Detect which cell encompasses the target text, then output its (x, y) center coordinate. 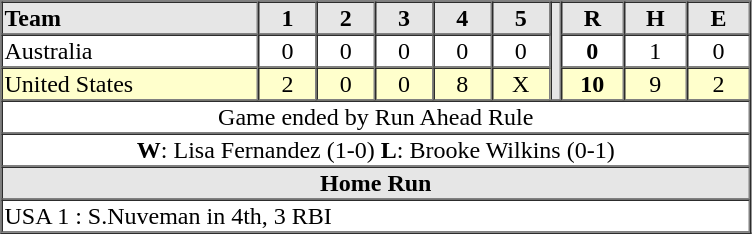
R (592, 18)
Australia (130, 50)
Team (130, 18)
X (521, 84)
H (656, 18)
9 (656, 84)
8 (462, 84)
3 (404, 18)
United States (130, 84)
W: Lisa Fernandez (1-0) L: Brooke Wilkins (0-1) (376, 150)
4 (462, 18)
E (718, 18)
Game ended by Run Ahead Rule (376, 116)
10 (592, 84)
Home Run (376, 182)
5 (521, 18)
USA 1 : S.Nuveman in 4th, 3 RBI (376, 216)
